Detect which cell encompasses the target text, then output its (x, y) center coordinate. 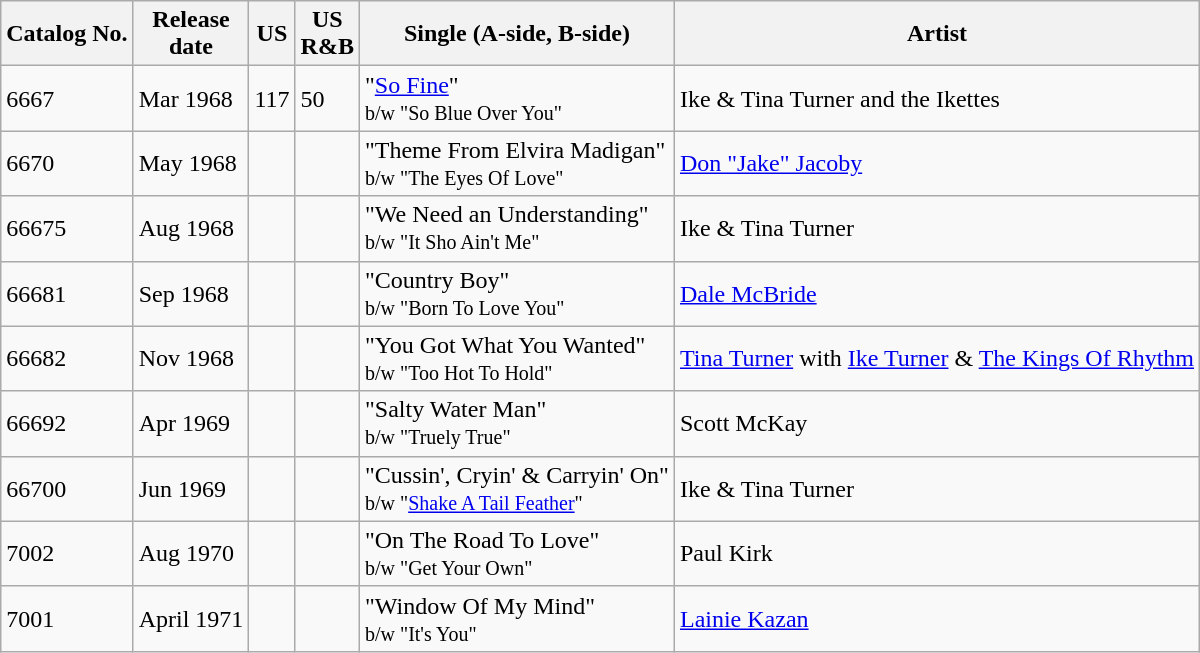
"Window Of My Mind"b/w "It's You" (516, 618)
Sep 1968 (191, 294)
Apr 1969 (191, 424)
"We Need an Understanding"b/w "It Sho Ain't Me" (516, 228)
Nov 1968 (191, 358)
66675 (67, 228)
Ike & Tina Turner and the Ikettes (936, 98)
Mar 1968 (191, 98)
Lainie Kazan (936, 618)
Tina Turner with Ike Turner & The Kings Of Rhythm (936, 358)
Aug 1968 (191, 228)
USR&B (327, 34)
7001 (67, 618)
Aug 1970 (191, 554)
7002 (67, 554)
April 1971 (191, 618)
50 (327, 98)
66692 (67, 424)
"Cussin', Cryin' & Carryin' On"b/w "Shake A Tail Feather" (516, 488)
66681 (67, 294)
6667 (67, 98)
66682 (67, 358)
Paul Kirk (936, 554)
Single (A-side, B-side) (516, 34)
Jun 1969 (191, 488)
66700 (67, 488)
6670 (67, 164)
Artist (936, 34)
"You Got What You Wanted"b/w "Too Hot To Hold" (516, 358)
"Salty Water Man"b/w "Truely True" (516, 424)
Catalog No. (67, 34)
Scott McKay (936, 424)
"On The Road To Love"b/w "Get Your Own" (516, 554)
US (272, 34)
"Country Boy"b/w "Born To Love You" (516, 294)
"Theme From Elvira Madigan"b/w "The Eyes Of Love" (516, 164)
117 (272, 98)
Releasedate (191, 34)
Dale McBride (936, 294)
May 1968 (191, 164)
"So Fine"b/w "So Blue Over You" (516, 98)
Don "Jake" Jacoby (936, 164)
